Determine the (X, Y) coordinate at the center of the cell enclosing the given text.  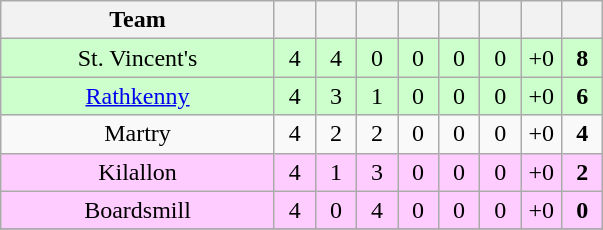
Martry (138, 134)
St. Vincent's (138, 58)
8 (582, 58)
Rathkenny (138, 96)
Team (138, 20)
6 (582, 96)
Kilallon (138, 172)
Boardsmill (138, 210)
